Scan for the cell matching the given text and deliver its [X, Y] coordinate at center. 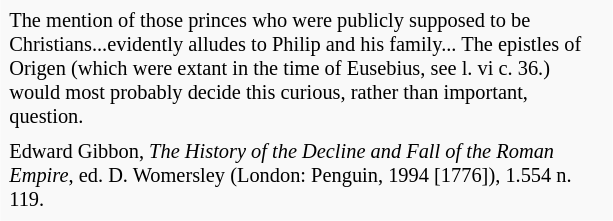
Edward Gibbon, The History of the Decline and Fall of the Roman Empire, ed. D. Womersley (London: Penguin, 1994 [1776]), 1.554 n. 119. [306, 176]
